Find where the given text appears and provide that cell's center as (x, y) coordinate. 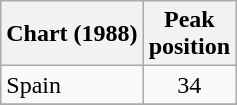
Chart (1988) (72, 34)
34 (189, 85)
Peakposition (189, 34)
Spain (72, 85)
